From the cell containing the given text, extract its center point as (x, y) coordinate. 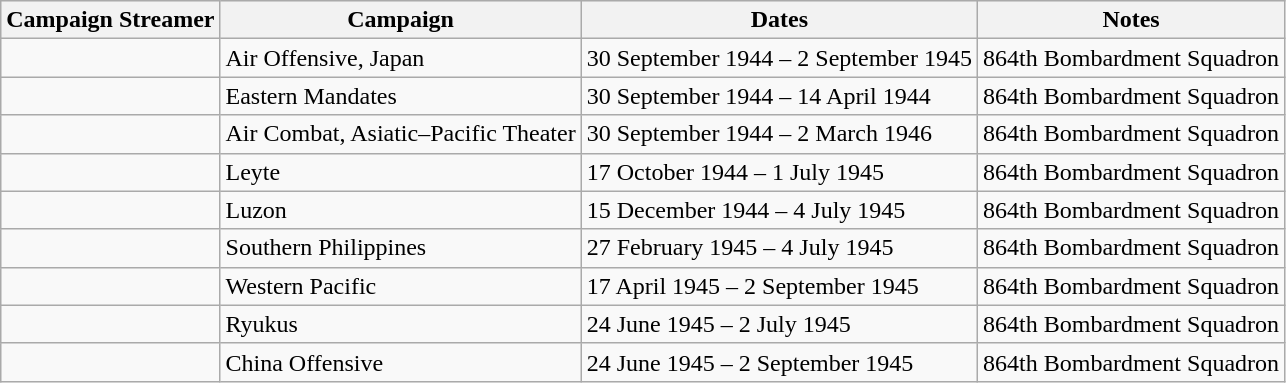
24 June 1945 – 2 September 1945 (779, 362)
Notes (1132, 20)
Air Offensive, Japan (400, 58)
24 June 1945 – 2 July 1945 (779, 324)
Dates (779, 20)
Campaign Streamer (110, 20)
Luzon (400, 210)
17 October 1944 – 1 July 1945 (779, 172)
China Offensive (400, 362)
Leyte (400, 172)
30 September 1944 – 2 September 1945 (779, 58)
27 February 1945 – 4 July 1945 (779, 248)
Western Pacific (400, 286)
17 April 1945 – 2 September 1945 (779, 286)
Air Combat, Asiatic–Pacific Theater (400, 134)
30 September 1944 – 2 March 1946 (779, 134)
15 December 1944 – 4 July 1945 (779, 210)
30 September 1944 – 14 April 1944 (779, 96)
Eastern Mandates (400, 96)
Southern Philippines (400, 248)
Campaign (400, 20)
Ryukus (400, 324)
